Detect which cell encompasses the target text, then output its [X, Y] center coordinate. 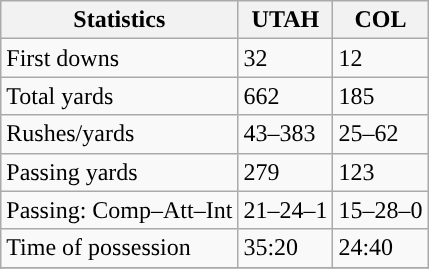
32 [286, 58]
35:20 [286, 248]
Statistics [120, 20]
UTAH [286, 20]
185 [380, 96]
662 [286, 96]
COL [380, 20]
25–62 [380, 134]
12 [380, 58]
279 [286, 172]
Passing yards [120, 172]
43–383 [286, 134]
First downs [120, 58]
Passing: Comp–Att–Int [120, 210]
15–28–0 [380, 210]
123 [380, 172]
Time of possession [120, 248]
21–24–1 [286, 210]
Total yards [120, 96]
24:40 [380, 248]
Rushes/yards [120, 134]
